Provide the [x, y] coordinate of the cell's center where the given text is located.  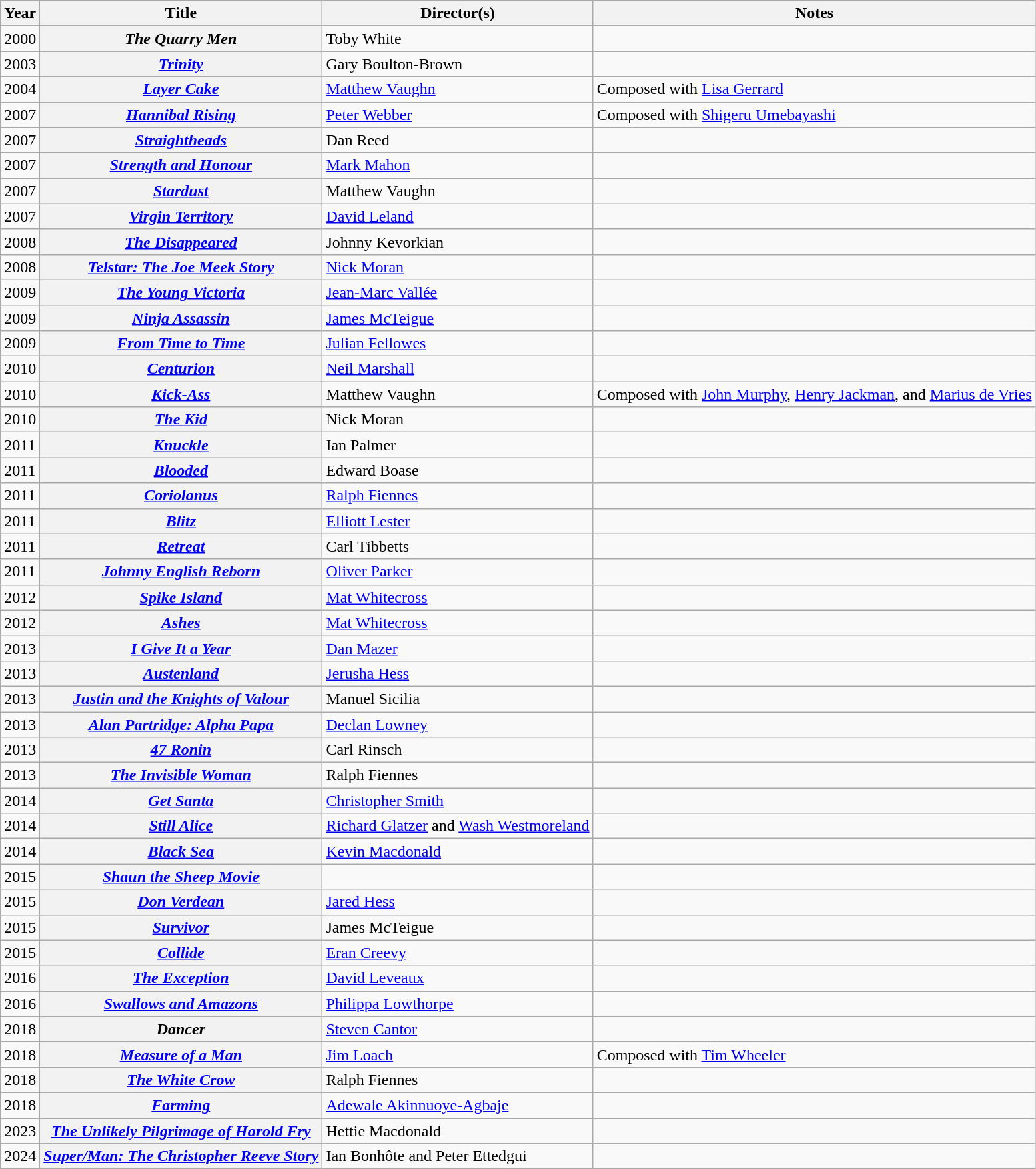
Strength and Honour [181, 165]
Jared Hess [458, 902]
Dancer [181, 1029]
Trinity [181, 64]
Knuckle [181, 445]
Composed with Lisa Gerrard [814, 89]
2000 [20, 39]
Christopher Smith [458, 801]
Blitz [181, 521]
Get Santa [181, 801]
Composed with Shigeru Umebayashi [814, 115]
Ian Bonhôte and Peter Ettedgui [458, 1156]
Notes [814, 13]
Richard Glatzer and Wash Westmoreland [458, 826]
Ashes [181, 623]
Don Verdean [181, 902]
Jerusha Hess [458, 673]
Eran Creevy [458, 953]
Johnny Kevorkian [458, 242]
Farming [181, 1105]
2024 [20, 1156]
From Time to Time [181, 344]
Declan Lowney [458, 724]
The Exception [181, 978]
The White Crow [181, 1080]
Kick-Ass [181, 394]
Dan Reed [458, 140]
The Invisible Woman [181, 775]
Philippa Lowthorpe [458, 1004]
David Leveaux [458, 978]
Measure of a Man [181, 1054]
David Leland [458, 216]
Survivor [181, 927]
2003 [20, 64]
Blooded [181, 470]
Oliver Parker [458, 572]
Coriolanus [181, 496]
Justin and the Knights of Valour [181, 699]
Adewale Akinnuoye-Agbaje [458, 1105]
Hannibal Rising [181, 115]
Elliott Lester [458, 521]
Kevin Macdonald [458, 851]
Layer Cake [181, 89]
Austenland [181, 673]
Johnny English Reborn [181, 572]
The Unlikely Pilgrimage of Harold Fry [181, 1131]
Gary Boulton-Brown [458, 64]
Jean-Marc Vallée [458, 292]
Straightheads [181, 140]
The Disappeared [181, 242]
Neil Marshall [458, 369]
2004 [20, 89]
Spike Island [181, 597]
Super/Man: The Christopher Reeve Story [181, 1156]
Jim Loach [458, 1054]
Manuel Sicilia [458, 699]
The Young Victoria [181, 292]
Dan Mazer [458, 648]
Composed with Tim Wheeler [814, 1054]
Composed with John Murphy, Henry Jackman, and Marius de Vries [814, 394]
Still Alice [181, 826]
47 Ronin [181, 750]
Toby White [458, 39]
Shaun the Sheep Movie [181, 877]
Ian Palmer [458, 445]
The Kid [181, 420]
Retreat [181, 546]
Ninja Assassin [181, 318]
Alan Partridge: Alpha Papa [181, 724]
Hettie Macdonald [458, 1131]
I Give It a Year [181, 648]
The Quarry Men [181, 39]
Julian Fellowes [458, 344]
Collide [181, 953]
Telstar: The Joe Meek Story [181, 267]
Carl Rinsch [458, 750]
2023 [20, 1131]
Title [181, 13]
Year [20, 13]
Centurion [181, 369]
Peter Webber [458, 115]
Carl Tibbetts [458, 546]
Virgin Territory [181, 216]
Black Sea [181, 851]
Edward Boase [458, 470]
Stardust [181, 191]
Swallows and Amazons [181, 1004]
Director(s) [458, 13]
Steven Cantor [458, 1029]
Mark Mahon [458, 165]
